Detect which cell encompasses the target text, then output its [X, Y] center coordinate. 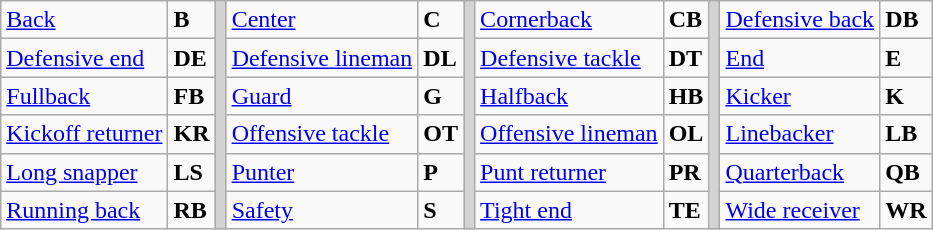
G [441, 96]
Defensive lineman [322, 58]
Punter [322, 172]
Kicker [800, 96]
Offensive tackle [322, 134]
Safety [322, 210]
Offensive lineman [570, 134]
PR [686, 172]
LB [906, 134]
WR [906, 210]
OL [686, 134]
B [192, 20]
DT [686, 58]
FB [192, 96]
CB [686, 20]
S [441, 210]
Defensive back [800, 20]
LS [192, 172]
QB [906, 172]
Fullback [84, 96]
E [906, 58]
Defensive end [84, 58]
HB [686, 96]
OT [441, 134]
Kickoff returner [84, 134]
DB [906, 20]
End [800, 58]
Guard [322, 96]
DL [441, 58]
TE [686, 210]
Halfback [570, 96]
Defensive tackle [570, 58]
Wide receiver [800, 210]
Quarterback [800, 172]
Linebacker [800, 134]
Long snapper [84, 172]
C [441, 20]
K [906, 96]
RB [192, 210]
KR [192, 134]
P [441, 172]
DE [192, 58]
Back [84, 20]
Punt returner [570, 172]
Running back [84, 210]
Center [322, 20]
Tight end [570, 210]
Cornerback [570, 20]
